Determine the (x, y) coordinate at the center of the cell enclosing the given text.  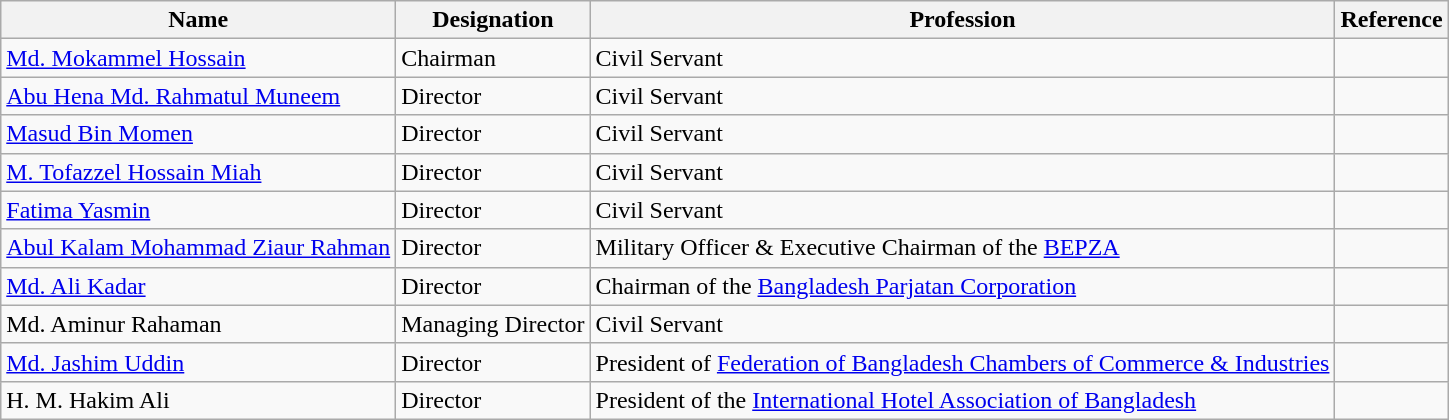
Abul Kalam Mohammad Ziaur Rahman (198, 248)
Abu Hena Md. Rahmatul Muneem (198, 96)
Chairman (493, 58)
M. Tofazzel Hossain Miah (198, 172)
Reference (1392, 20)
Md. Aminur Rahaman (198, 324)
Profession (962, 20)
Masud Bin Momen (198, 134)
Md. Jashim Uddin (198, 362)
Military Officer & Executive Chairman of the BEPZA (962, 248)
President of Federation of Bangladesh Chambers of Commerce & Industries (962, 362)
Chairman of the Bangladesh Parjatan Corporation (962, 286)
Name (198, 20)
Md. Mokammel Hossain (198, 58)
Designation (493, 20)
H. M. Hakim Ali (198, 400)
Md. Ali Kadar (198, 286)
Managing Director (493, 324)
Fatima Yasmin (198, 210)
President of the International Hotel Association of Bangladesh (962, 400)
